Search for the cell housing the specified text and yield its [x, y] center coordinate. 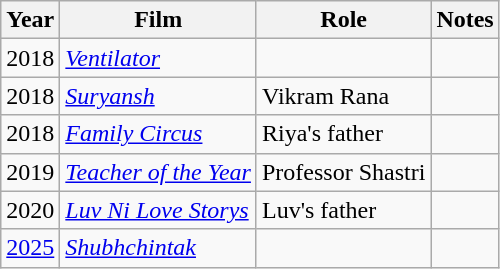
Luv Ni Love Storys [158, 210]
Riya's father [343, 134]
Suryansh [158, 96]
Teacher of the Year [158, 172]
Luv's father [343, 210]
Notes [465, 20]
Ventilator [158, 58]
2025 [30, 248]
Year [30, 20]
Family Circus [158, 134]
Vikram Rana [343, 96]
Role [343, 20]
Film [158, 20]
2019 [30, 172]
Shubhchintak [158, 248]
2020 [30, 210]
Professor Shastri [343, 172]
